Find where the given text appears and provide that cell's center as (x, y) coordinate. 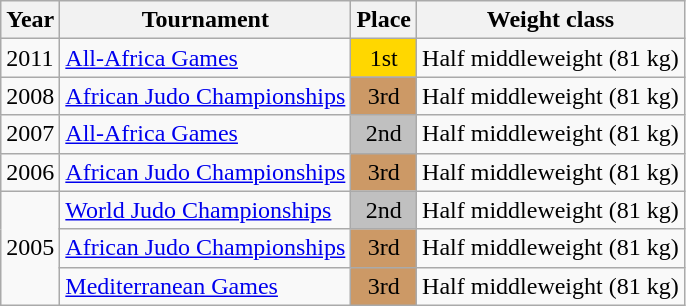
2005 (30, 248)
Mediterranean Games (206, 286)
Place (384, 20)
2011 (30, 58)
2006 (30, 172)
Year (30, 20)
2007 (30, 134)
Tournament (206, 20)
1st (384, 58)
2008 (30, 96)
Weight class (551, 20)
World Judo Championships (206, 210)
